Extract the (X, Y) coordinate from the center of the cell holding the provided text.  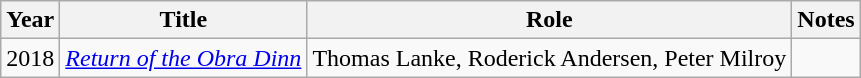
Thomas Lanke, Roderick Andersen, Peter Milroy (550, 58)
Return of the Obra Dinn (184, 58)
2018 (30, 58)
Role (550, 20)
Year (30, 20)
Notes (826, 20)
Title (184, 20)
